Pinpoint the cell where the given text exists, returning its [x, y] midpoint coordinate. 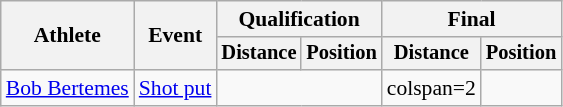
Athlete [68, 36]
Shot put [176, 88]
Event [176, 36]
Final [472, 19]
Qualification [298, 19]
colspan=2 [432, 88]
Bob Bertemes [68, 88]
